Pinpoint the cell where the given text exists, returning its [X, Y] midpoint coordinate. 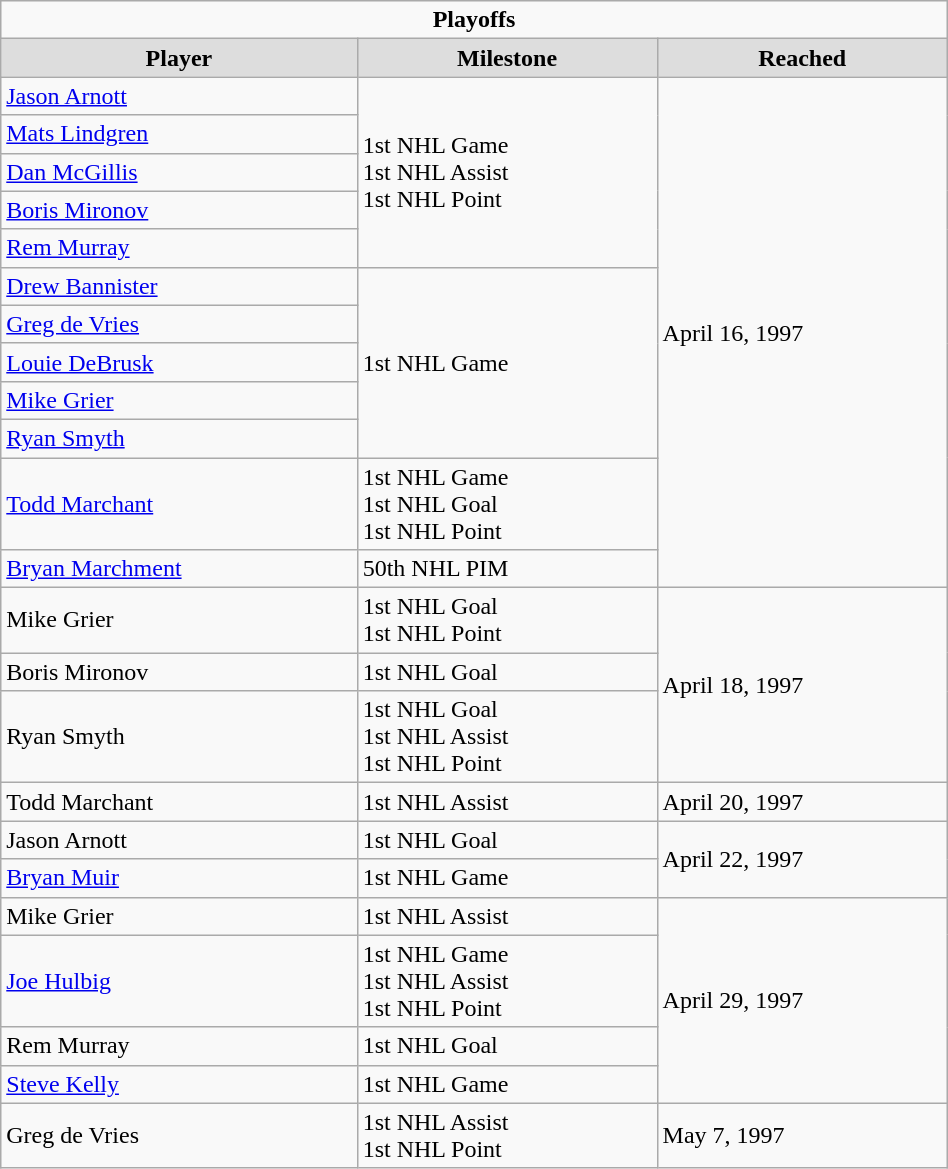
50th NHL PIM [507, 569]
1st NHL Assist1st NHL Point [507, 1136]
April 29, 1997 [802, 1000]
Bryan Muir [179, 878]
Reached [802, 58]
April 22, 1997 [802, 859]
Dan McGillis [179, 172]
1st NHL Game1st NHL Goal1st NHL Point [507, 504]
Louie DeBrusk [179, 362]
Bryan Marchment [179, 569]
April 20, 1997 [802, 802]
April 16, 1997 [802, 332]
May 7, 1997 [802, 1136]
Joe Hulbig [179, 981]
Player [179, 58]
April 18, 1997 [802, 686]
Milestone [507, 58]
Mats Lindgren [179, 134]
1st NHL Goal1st NHL Assist1st NHL Point [507, 737]
Playoffs [474, 20]
1st NHL Goal1st NHL Point [507, 620]
Steve Kelly [179, 1084]
Drew Bannister [179, 286]
